Capture the cell that displays the provided text and extract its [X, Y] central coordinate. 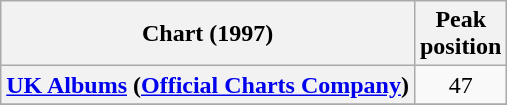
Peakposition [460, 34]
Chart (1997) [208, 34]
47 [460, 85]
UK Albums (Official Charts Company) [208, 85]
